Return [X, Y] of the center of cell containing provided text 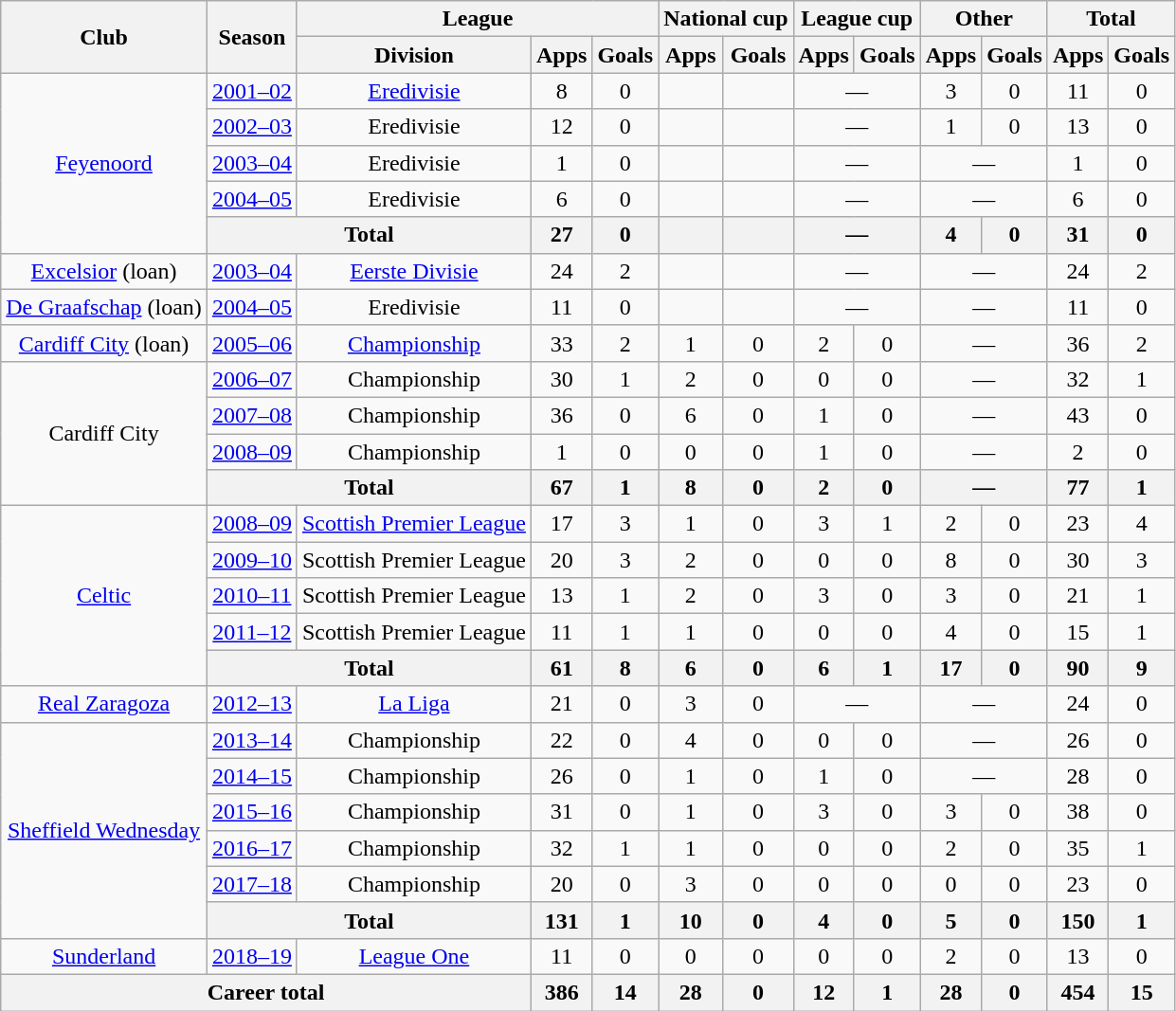
5 [950, 920]
Feyenoord [104, 163]
Eerste Divisie [413, 271]
2012–13 [252, 704]
Cardiff City [104, 433]
38 [1077, 812]
Sheffield Wednesday [104, 830]
2014–15 [252, 776]
90 [1077, 668]
2006–07 [252, 379]
2013–14 [252, 740]
2010–11 [252, 596]
Career total [266, 992]
386 [561, 992]
61 [561, 668]
9 [1142, 668]
27 [561, 235]
454 [1077, 992]
10 [691, 920]
Cardiff City (loan) [104, 343]
2011–12 [252, 632]
33 [561, 343]
Club [104, 37]
131 [561, 920]
43 [1077, 415]
2015–16 [252, 812]
Excelsior (loan) [104, 271]
2018–19 [252, 956]
2009–10 [252, 560]
Sunderland [104, 956]
2002–03 [252, 127]
150 [1077, 920]
2007–08 [252, 415]
National cup [726, 19]
35 [1077, 848]
Division [413, 55]
2017–18 [252, 884]
Other [984, 19]
Real Zaragoza [104, 704]
2016–17 [252, 848]
League [478, 19]
Celtic [104, 596]
Season [252, 37]
67 [561, 488]
2001–02 [252, 91]
77 [1077, 488]
League cup [857, 19]
League One [413, 956]
22 [561, 740]
De Graafschap (loan) [104, 307]
La Liga [413, 704]
14 [625, 992]
2005–06 [252, 343]
